Find where the given text appears and provide that cell's center as (x, y) coordinate. 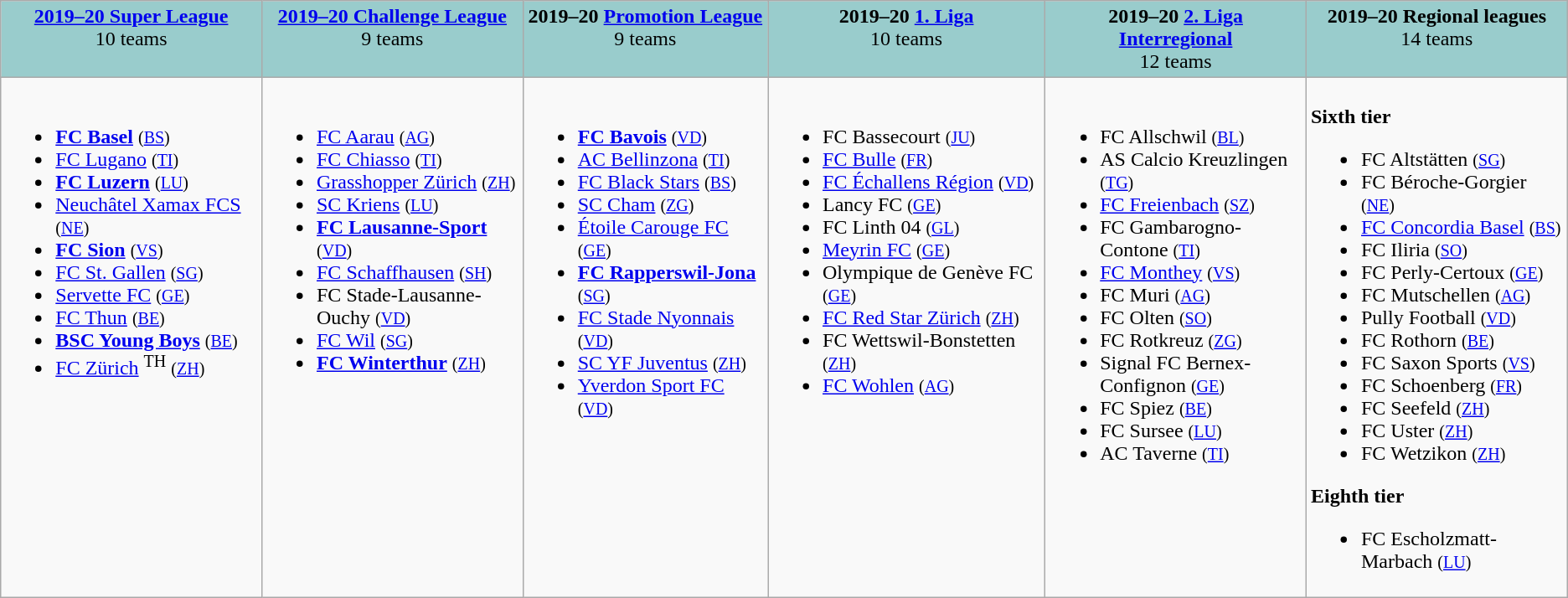
2019–20 Promotion League9 teams (645, 39)
2019–20 2. Liga Interregional12 teams (1176, 39)
2019–20 1. Liga10 teams (906, 39)
2019–20 Regional leagues14 teams (1436, 39)
2019–20 Super League10 teams (132, 39)
2019–20 Challenge League9 teams (392, 39)
